From the cell containing the given text, extract its center point as (x, y) coordinate. 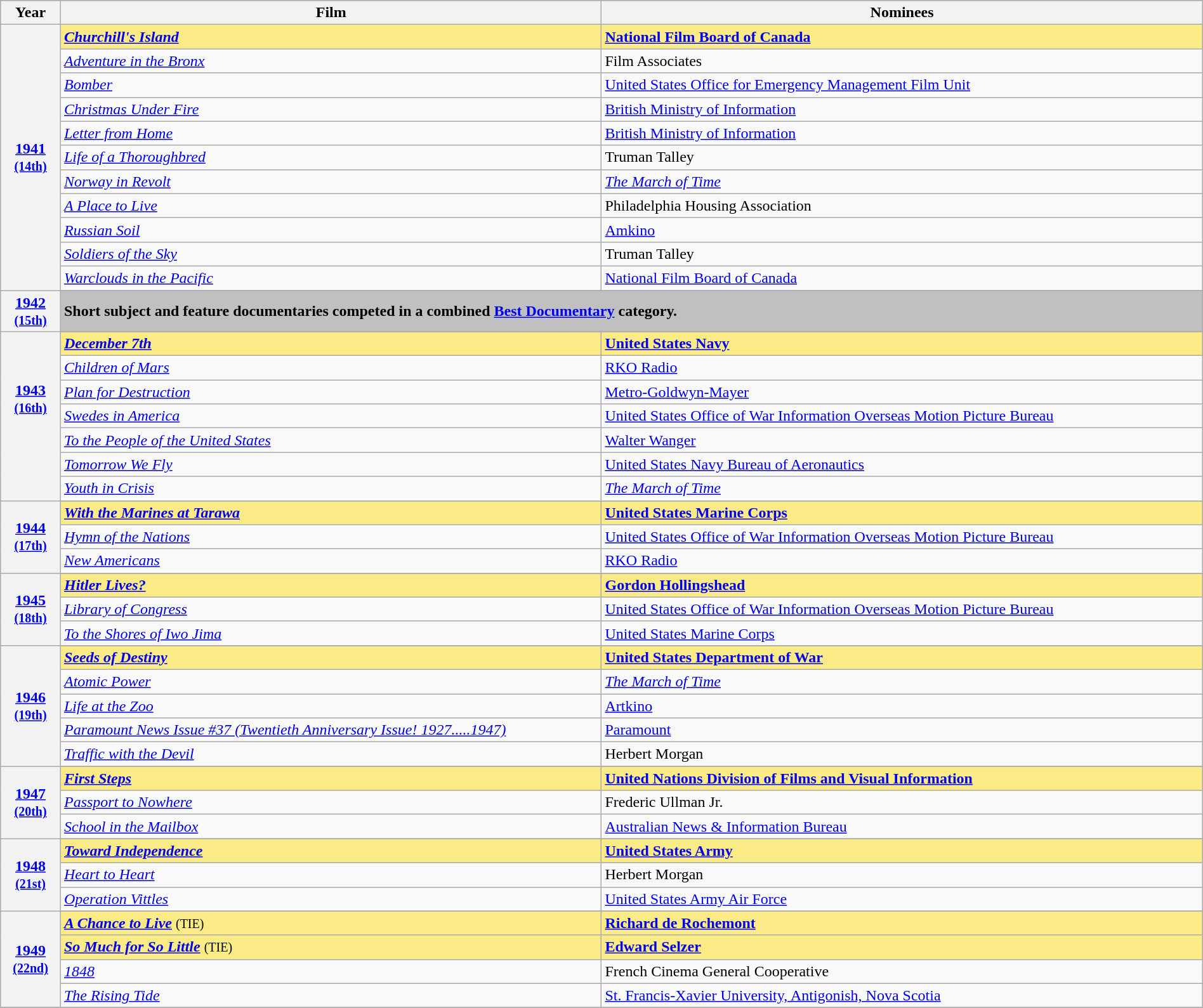
With the Marines at Tarawa (331, 513)
Passport to Nowhere (331, 802)
1848 (331, 971)
1943(16th) (30, 416)
United States Navy Bureau of Aeronautics (902, 464)
Russian Soil (331, 230)
Paramount (902, 730)
Nominees (902, 13)
United States Department of War (902, 657)
Swedes in America (331, 416)
Year (30, 13)
Life of a Thoroughbred (331, 157)
Traffic with the Devil (331, 754)
First Steps (331, 778)
December 7th (331, 344)
The Rising Tide (331, 995)
Library of Congress (331, 609)
Bomber (331, 85)
Artkino (902, 706)
A Place to Live (331, 206)
Heart to Heart (331, 875)
Children of Mars (331, 368)
Edward Selzer (902, 947)
Adventure in the Bronx (331, 61)
1945(18th) (30, 609)
Paramount News Issue #37 (Twentieth Anniversary Issue! 1927.....1947) (331, 730)
Life at the Zoo (331, 706)
A Chance to Live (TIE) (331, 923)
Warclouds in the Pacific (331, 278)
School in the Mailbox (331, 827)
1942(15th) (30, 311)
1947(20th) (30, 802)
1946(19th) (30, 705)
Hymn of the Nations (331, 537)
Frederic Ullman Jr. (902, 802)
To the People of the United States (331, 440)
1944(17th) (30, 537)
United States Office for Emergency Management Film Unit (902, 85)
Churchill's Island (331, 37)
Gordon Hollingshead (902, 585)
Atomic Power (331, 681)
1949(22nd) (30, 959)
United States Army Air Force (902, 899)
Soldiers of the Sky (331, 254)
Australian News & Information Bureau (902, 827)
1941(14th) (30, 157)
United States Army (902, 851)
Philadelphia Housing Association (902, 206)
Film Associates (902, 61)
Letter from Home (331, 133)
Youth in Crisis (331, 488)
Hitler Lives? (331, 585)
To the Shores of Iwo Jima (331, 633)
United Nations Division of Films and Visual Information (902, 778)
Tomorrow We Fly (331, 464)
United States Navy (902, 344)
Christmas Under Fire (331, 109)
Amkino (902, 230)
Short subject and feature documentaries competed in a combined Best Documentary category. (631, 311)
Operation Vittles (331, 899)
Seeds of Destiny (331, 657)
Plan for Destruction (331, 392)
Walter Wanger (902, 440)
Richard de Rochemont (902, 923)
1948(21st) (30, 875)
French Cinema General Cooperative (902, 971)
Metro-Goldwyn-Mayer (902, 392)
So Much for So Little (TIE) (331, 947)
Film (331, 13)
St. Francis-Xavier University, Antigonish, Nova Scotia (902, 995)
Norway in Revolt (331, 181)
New Americans (331, 561)
Toward Independence (331, 851)
